Scan for the cell matching the given text and deliver its [X, Y] coordinate at center. 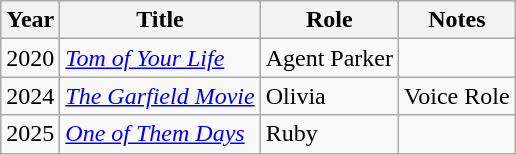
Agent Parker [329, 58]
Olivia [329, 96]
The Garfield Movie [160, 96]
One of Them Days [160, 134]
2024 [30, 96]
Tom of Your Life [160, 58]
Voice Role [458, 96]
Notes [458, 20]
Title [160, 20]
Year [30, 20]
2025 [30, 134]
Role [329, 20]
2020 [30, 58]
Ruby [329, 134]
